Provide the [X, Y] coordinate of the cell's center where the given text is located.  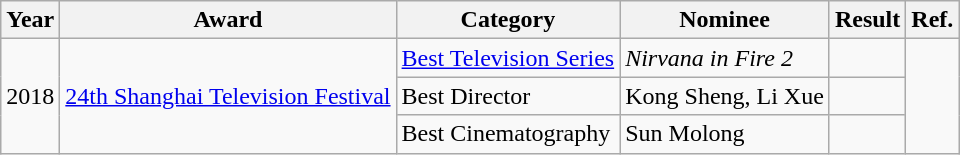
2018 [30, 96]
Year [30, 20]
Best Television Series [508, 58]
Category [508, 20]
Nirvana in Fire 2 [725, 58]
Best Director [508, 96]
Ref. [932, 20]
Award [228, 20]
Result [867, 20]
Kong Sheng, Li Xue [725, 96]
Best Cinematography [508, 134]
Sun Molong [725, 134]
24th Shanghai Television Festival [228, 96]
Nominee [725, 20]
